For the text-containing cell, return its midpoint in (x, y) coordinate format. 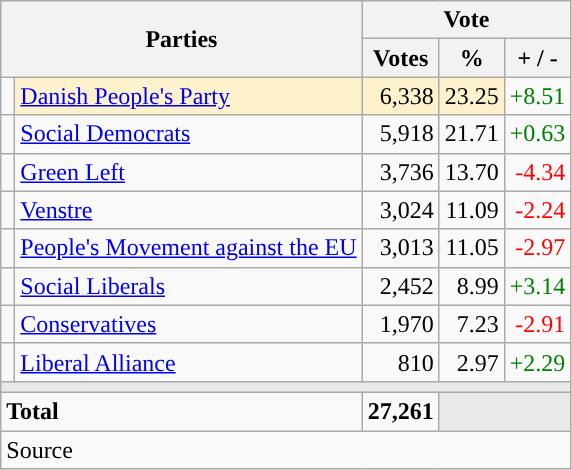
% (472, 58)
1,970 (400, 324)
Liberal Alliance (188, 362)
6,338 (400, 96)
Venstre (188, 210)
27,261 (400, 411)
2.97 (472, 362)
Vote (466, 20)
5,918 (400, 134)
13.70 (472, 172)
-4.34 (538, 172)
Source (286, 449)
8.99 (472, 286)
3,013 (400, 248)
+3.14 (538, 286)
Conservatives (188, 324)
Votes (400, 58)
Danish People's Party (188, 96)
+ / - (538, 58)
Green Left (188, 172)
2,452 (400, 286)
21.71 (472, 134)
3,736 (400, 172)
Social Liberals (188, 286)
23.25 (472, 96)
Social Democrats (188, 134)
+8.51 (538, 96)
+2.29 (538, 362)
+0.63 (538, 134)
11.05 (472, 248)
-2.24 (538, 210)
Parties (182, 39)
People's Movement against the EU (188, 248)
810 (400, 362)
7.23 (472, 324)
11.09 (472, 210)
-2.97 (538, 248)
Total (182, 411)
-2.91 (538, 324)
3,024 (400, 210)
